Extract the (X, Y) coordinate from the center of the cell holding the provided text.  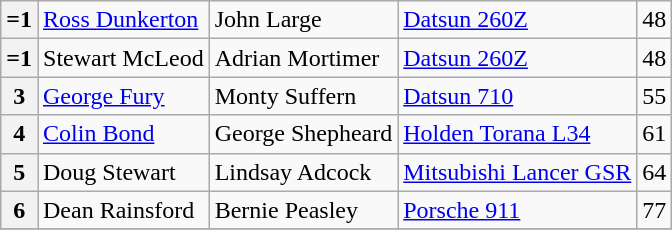
6 (20, 210)
77 (654, 210)
Stewart McLeod (124, 58)
55 (654, 96)
Lindsay Adcock (304, 172)
Monty Suffern (304, 96)
61 (654, 134)
Adrian Mortimer (304, 58)
5 (20, 172)
3 (20, 96)
Ross Dunkerton (124, 20)
Holden Torana L34 (518, 134)
64 (654, 172)
George Shepheard (304, 134)
Porsche 911 (518, 210)
Dean Rainsford (124, 210)
Datsun 710 (518, 96)
John Large (304, 20)
4 (20, 134)
Bernie Peasley (304, 210)
Doug Stewart (124, 172)
Mitsubishi Lancer GSR (518, 172)
George Fury (124, 96)
Colin Bond (124, 134)
